Locate the cell with the specified text and output its [X, Y] center coordinate. 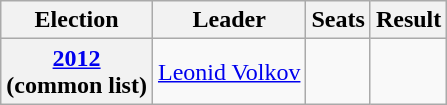
2012(common list) [77, 72]
Seats [338, 20]
Leonid Volkov [229, 72]
Leader [229, 20]
Election [77, 20]
Result [408, 20]
